Return the (X, Y) coordinate for the center point of the cell that contains the specified text.  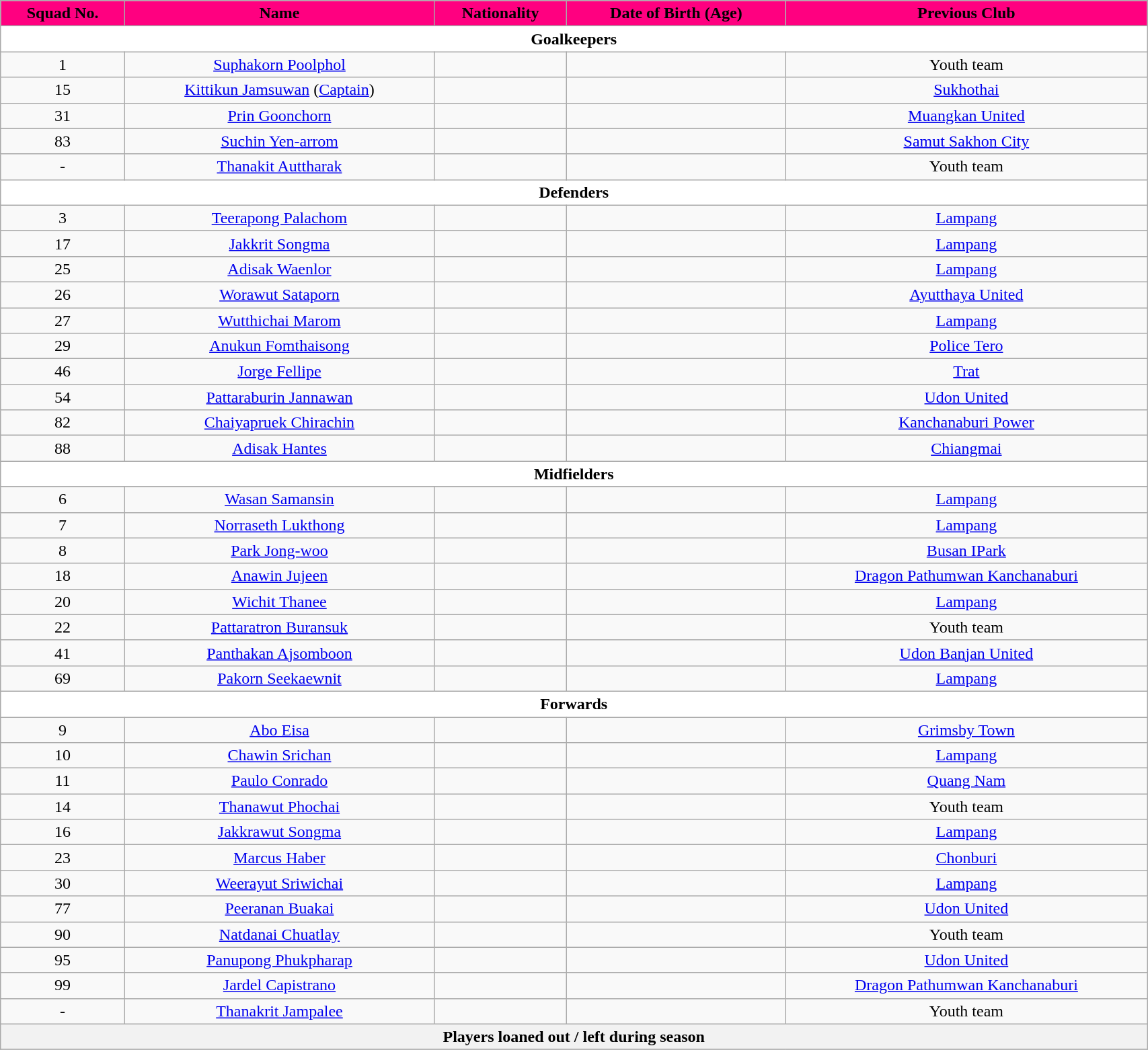
Midfielders (574, 474)
Wutthichai Marom (279, 321)
Pakorn Seekaewnit (279, 678)
Jardel Capistrano (279, 985)
Abo Eisa (279, 729)
Name (279, 13)
95 (63, 960)
27 (63, 321)
Anukun Fomthaisong (279, 346)
Panupong Phukpharap (279, 960)
Jakkrawut Songma (279, 832)
Sukhothai (966, 90)
Thanakit Auttharak (279, 167)
Weerayut Sriwichai (279, 883)
7 (63, 525)
26 (63, 294)
Norraseth Lukthong (279, 525)
Trat (966, 372)
Chaiyapruek Chirachin (279, 423)
18 (63, 576)
83 (63, 141)
30 (63, 883)
Peeranan Buakai (279, 909)
16 (63, 832)
Date of Birth (Age) (677, 13)
Police Tero (966, 346)
3 (63, 218)
6 (63, 499)
Thanawut Phochai (279, 807)
11 (63, 781)
Chiangmai (966, 448)
Defenders (574, 192)
Chawin Srichan (279, 756)
Ayutthaya United (966, 294)
Nationality (500, 13)
Chonburi (966, 858)
Kittikun Jamsuwan (Captain) (279, 90)
Natdanai Chuatlay (279, 934)
10 (63, 756)
41 (63, 653)
Park Jong-woo (279, 551)
Quang Nam (966, 781)
88 (63, 448)
Udon Banjan United (966, 653)
25 (63, 269)
Forwards (574, 704)
Panthakan Ajsomboon (279, 653)
29 (63, 346)
Squad No. (63, 13)
22 (63, 627)
Muangkan United (966, 116)
Pattaraburin Jannawan (279, 397)
Players loaned out / left during season (574, 1037)
Adisak Waenlor (279, 269)
Wasan Samansin (279, 499)
77 (63, 909)
Anawin Jujeen (279, 576)
Suphakorn Poolphol (279, 65)
31 (63, 116)
Prin Goonchorn (279, 116)
Thanakrit Jampalee (279, 1011)
54 (63, 397)
15 (63, 90)
Worawut Sataporn (279, 294)
Wichit Thanee (279, 602)
14 (63, 807)
Marcus Haber (279, 858)
Grimsby Town (966, 729)
Kanchanaburi Power (966, 423)
Busan IPark (966, 551)
69 (63, 678)
9 (63, 729)
Pattaratron Buransuk (279, 627)
Suchin Yen-arrom (279, 141)
8 (63, 551)
Samut Sakhon City (966, 141)
17 (63, 243)
Previous Club (966, 13)
99 (63, 985)
Jakkrit Songma (279, 243)
Paulo Conrado (279, 781)
Teerapong Palachom (279, 218)
Jorge Fellipe (279, 372)
90 (63, 934)
1 (63, 65)
20 (63, 602)
23 (63, 858)
Goalkeepers (574, 39)
46 (63, 372)
82 (63, 423)
Adisak Hantes (279, 448)
